Scan for the cell matching the given text and deliver its (X, Y) coordinate at center. 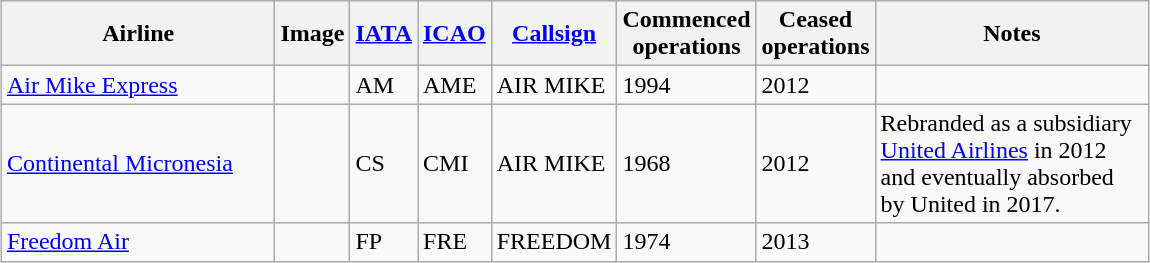
ICAO (455, 34)
IATA (384, 34)
Continental Micronesia (138, 164)
Airline (138, 34)
FRE (455, 242)
1974 (686, 242)
1968 (686, 164)
Callsign (554, 34)
CMI (455, 164)
1994 (686, 85)
AM (384, 85)
FREEDOM (554, 242)
FP (384, 242)
Commencedoperations (686, 34)
Notes (1012, 34)
Rebranded as a subsidiary United Airlines in 2012 and eventually absorbed by United in 2017. (1012, 164)
CS (384, 164)
Freedom Air (138, 242)
Ceasedoperations (816, 34)
Air Mike Express (138, 85)
AME (455, 85)
2013 (816, 242)
Image (312, 34)
